Determine the (x, y) coordinate at the center of the cell enclosing the given text.  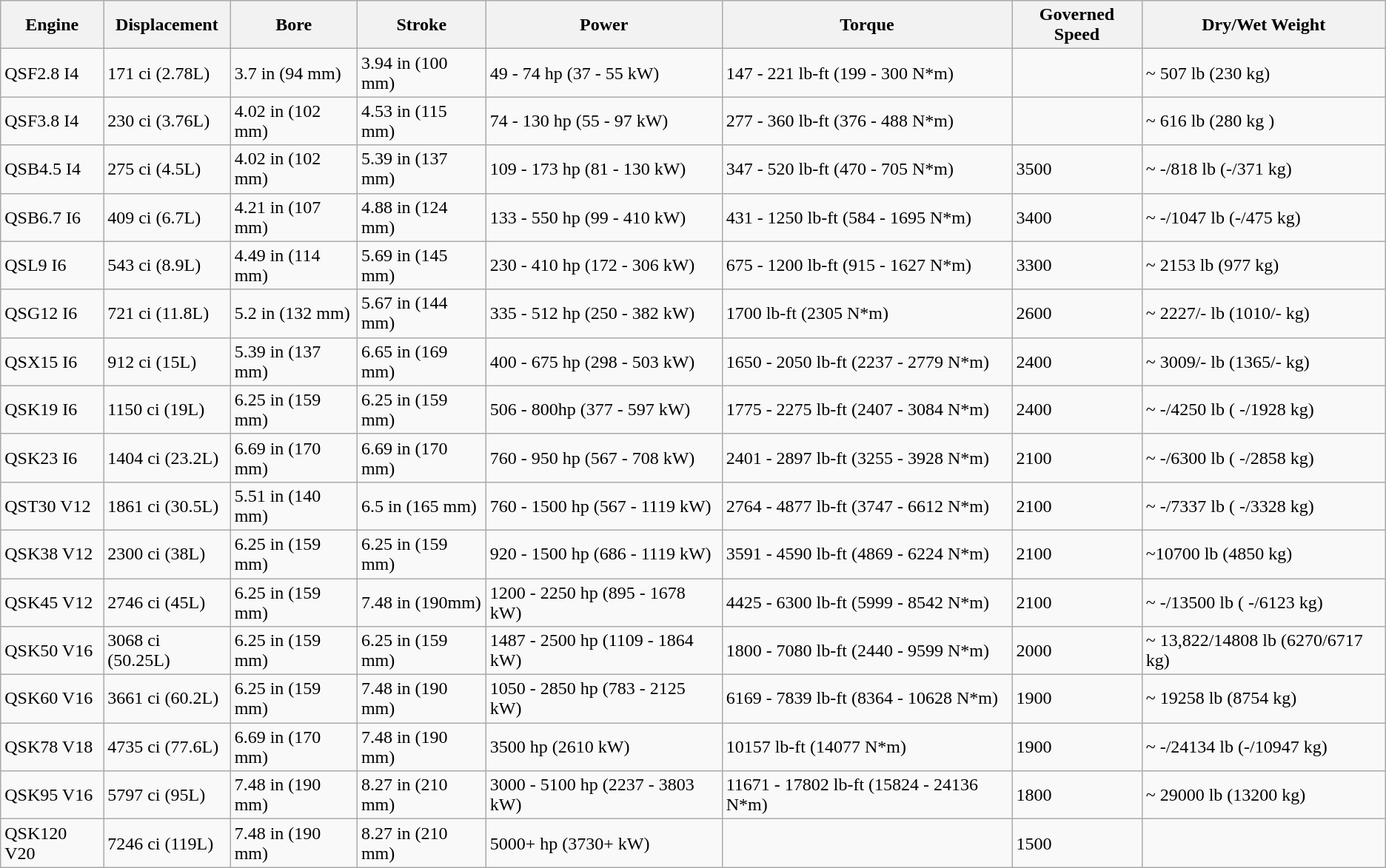
5.67 in (144 mm) (421, 314)
5.2 in (132 mm) (293, 314)
2764 - 4877 lb-ft (3747 - 6612 N*m) (867, 506)
QSK23 I6 (52, 457)
QSK60 V16 (52, 699)
3400 (1077, 218)
1775 - 2275 lb-ft (2407 - 3084 N*m) (867, 410)
~ -/24134 lb (-/10947 kg) (1263, 747)
Engine (52, 25)
3068 ci (50.25L) (167, 651)
74 - 130 hp (55 - 97 kW) (604, 121)
171 ci (2.78L) (167, 73)
QSK120 V20 (52, 844)
~ -/13500 lb ( -/6123 kg) (1263, 602)
4.21 in (107 mm) (293, 218)
2746 ci (45L) (167, 602)
1700 lb-ft (2305 N*m) (867, 314)
QSK95 V16 (52, 795)
4.53 in (115 mm) (421, 121)
1050 - 2850 hp (783 - 2125 kW) (604, 699)
1500 (1077, 844)
QSG12 I6 (52, 314)
QSK78 V18 (52, 747)
1487 - 2500 hp (1109 - 1864 kW) (604, 651)
912 ci (15L) (167, 361)
230 - 410 hp (172 - 306 kW) (604, 265)
~ -/818 lb (-/371 kg) (1263, 169)
133 - 550 hp (99 - 410 kW) (604, 218)
3300 (1077, 265)
4735 ci (77.6L) (167, 747)
1800 (1077, 795)
5797 ci (95L) (167, 795)
Power (604, 25)
QSB6.7 I6 (52, 218)
~ -/4250 lb ( -/1928 kg) (1263, 410)
~ -/1047 lb (-/475 kg) (1263, 218)
QSK19 I6 (52, 410)
675 - 1200 lb-ft (915 - 1627 N*m) (867, 265)
1650 - 2050 lb-ft (2237 - 2779 N*m) (867, 361)
1800 - 7080 lb-ft (2440 - 9599 N*m) (867, 651)
Governed Speed (1077, 25)
QSF3.8 I4 (52, 121)
506 - 800hp (377 - 597 kW) (604, 410)
721 ci (11.8L) (167, 314)
1200 - 2250 hp (895 - 1678 kW) (604, 602)
QSK38 V12 (52, 554)
275 ci (4.5L) (167, 169)
11671 - 17802 lb-ft (15824 - 24136 N*m) (867, 795)
QSX15 I6 (52, 361)
3500 hp (2610 kW) (604, 747)
920 - 1500 hp (686 - 1119 kW) (604, 554)
QSF2.8 I4 (52, 73)
760 - 1500 hp (567 - 1119 kW) (604, 506)
409 ci (6.7L) (167, 218)
10157 lb-ft (14077 N*m) (867, 747)
QST30 V12 (52, 506)
~ 29000 lb (13200 kg) (1263, 795)
~ 13,822/14808 lb (6270/6717 kg) (1263, 651)
7246 ci (119L) (167, 844)
QSB4.5 I4 (52, 169)
431 - 1250 lb-ft (584 - 1695 N*m) (867, 218)
~ 616 lb (280 kg ) (1263, 121)
4.88 in (124 mm) (421, 218)
~10700 lb (4850 kg) (1263, 554)
5.69 in (145 mm) (421, 265)
Stroke (421, 25)
6.65 in (169 mm) (421, 361)
3.7 in (94 mm) (293, 73)
~ 507 lb (230 kg) (1263, 73)
347 - 520 lb-ft (470 - 705 N*m) (867, 169)
QSK50 V16 (52, 651)
~ -/6300 lb ( -/2858 kg) (1263, 457)
~ 19258 lb (8754 kg) (1263, 699)
7.48 in (190mm) (421, 602)
109 - 173 hp (81 - 130 kW) (604, 169)
49 - 74 hp (37 - 55 kW) (604, 73)
5.51 in (140 mm) (293, 506)
QSL9 I6 (52, 265)
Dry/Wet Weight (1263, 25)
147 - 221 lb-ft (199 - 300 N*m) (867, 73)
277 - 360 lb-ft (376 - 488 N*m) (867, 121)
6169 - 7839 lb-ft (8364 - 10628 N*m) (867, 699)
2300 ci (38L) (167, 554)
~ 2153 lb (977 kg) (1263, 265)
Torque (867, 25)
~ 3009/- lb (1365/- kg) (1263, 361)
QSK45 V12 (52, 602)
543 ci (8.9L) (167, 265)
1404 ci (23.2L) (167, 457)
335 - 512 hp (250 - 382 kW) (604, 314)
760 - 950 hp (567 - 708 kW) (604, 457)
3500 (1077, 169)
2600 (1077, 314)
1861 ci (30.5L) (167, 506)
2401 - 2897 lb-ft (3255 - 3928 N*m) (867, 457)
4425 - 6300 lb-ft (5999 - 8542 N*m) (867, 602)
3591 - 4590 lb-ft (4869 - 6224 N*m) (867, 554)
6.5 in (165 mm) (421, 506)
~ -/7337 lb ( -/3328 kg) (1263, 506)
Bore (293, 25)
400 - 675 hp (298 - 503 kW) (604, 361)
2000 (1077, 651)
1150 ci (19L) (167, 410)
~ 2227/- lb (1010/- kg) (1263, 314)
3000 - 5100 hp (2237 - 3803 kW) (604, 795)
Displacement (167, 25)
4.49 in (114 mm) (293, 265)
3.94 in (100 mm) (421, 73)
5000+ hp (3730+ kW) (604, 844)
230 ci (3.76L) (167, 121)
3661 ci (60.2L) (167, 699)
